Determine the [x, y] coordinate at the center of the cell enclosing the given text.  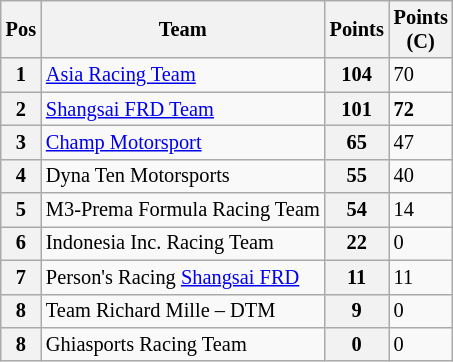
4 [21, 176]
Pos [21, 29]
104 [357, 75]
22 [357, 243]
Asia Racing Team [183, 75]
2 [21, 109]
Shangsai FRD Team [183, 109]
7 [21, 277]
Points [357, 29]
6 [21, 243]
9 [357, 311]
72 [421, 109]
Person's Racing Shangsai FRD [183, 277]
Points(C) [421, 29]
M3-Prema Formula Racing Team [183, 210]
55 [357, 176]
Champ Motorsport [183, 142]
101 [357, 109]
5 [21, 210]
Team [183, 29]
14 [421, 210]
Dyna Ten Motorsports [183, 176]
Team Richard Mille – DTM [183, 311]
Indonesia Inc. Racing Team [183, 243]
70 [421, 75]
1 [21, 75]
65 [357, 142]
54 [357, 210]
47 [421, 142]
3 [21, 142]
Ghiasports Racing Team [183, 344]
40 [421, 176]
